Capture the cell that displays the provided text and extract its (X, Y) central coordinate. 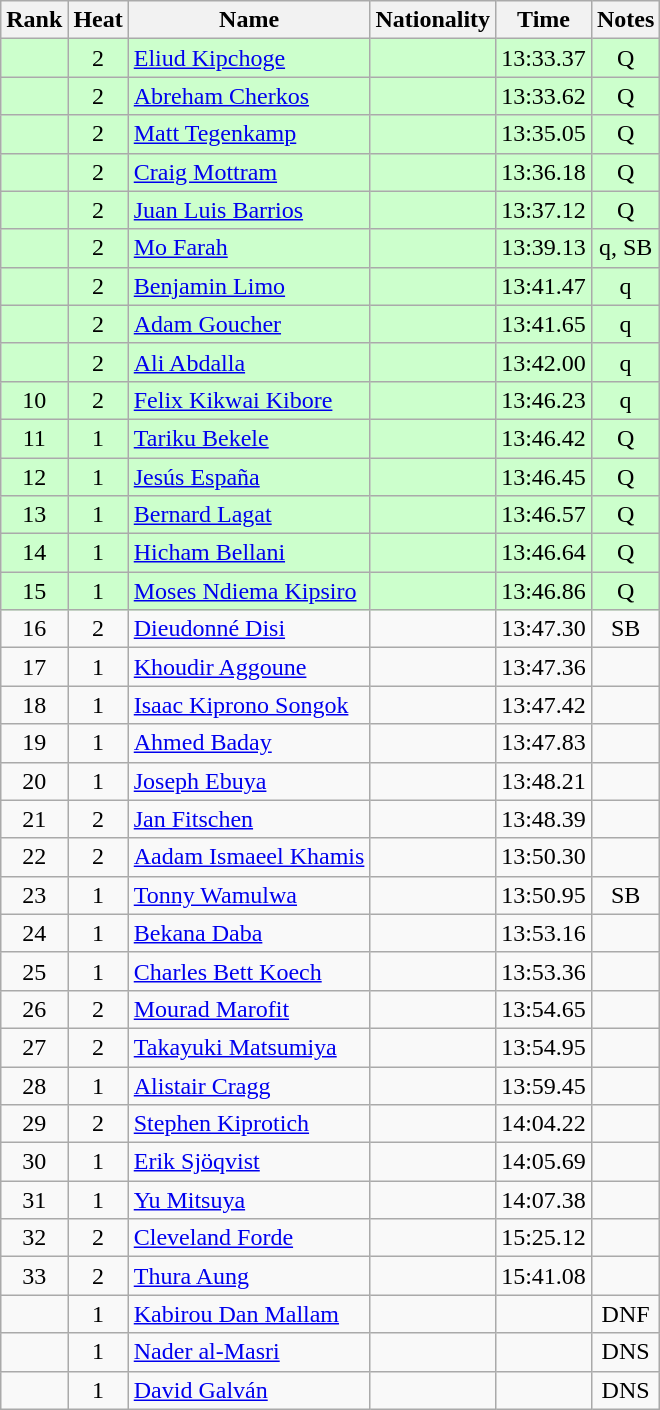
33 (34, 1276)
13:48.21 (544, 781)
Bernard Lagat (249, 515)
David Galván (249, 1390)
13:33.37 (544, 58)
13:46.23 (544, 400)
Abreham Cherkos (249, 96)
13:46.64 (544, 553)
13:50.95 (544, 895)
Stephen Kiprotich (249, 1124)
13:35.05 (544, 134)
24 (34, 933)
Nationality (433, 20)
Mourad Marofit (249, 1009)
21 (34, 819)
15:25.12 (544, 1238)
Eliud Kipchoge (249, 58)
13:41.47 (544, 286)
Notes (625, 20)
Tonny Wamulwa (249, 895)
32 (34, 1238)
14:05.69 (544, 1162)
Takayuki Matsumiya (249, 1047)
13:53.16 (544, 933)
Juan Luis Barrios (249, 210)
Charles Bett Koech (249, 971)
Joseph Ebuya (249, 781)
Bekana Daba (249, 933)
Moses Ndiema Kipsiro (249, 591)
13:37.12 (544, 210)
11 (34, 438)
23 (34, 895)
Heat (98, 20)
13:46.42 (544, 438)
13:39.13 (544, 248)
q, SB (625, 248)
DNF (625, 1314)
30 (34, 1162)
Felix Kikwai Kibore (249, 400)
Ali Abdalla (249, 362)
Yu Mitsuya (249, 1200)
Ahmed Baday (249, 743)
13:47.36 (544, 667)
20 (34, 781)
13:50.30 (544, 857)
Tariku Bekele (249, 438)
12 (34, 477)
13 (34, 515)
Hicham Bellani (249, 553)
Jan Fitschen (249, 819)
13:46.45 (544, 477)
13:54.95 (544, 1047)
13:48.39 (544, 819)
13:53.36 (544, 971)
14:04.22 (544, 1124)
15:41.08 (544, 1276)
13:54.65 (544, 1009)
13:46.57 (544, 515)
27 (34, 1047)
Craig Mottram (249, 172)
13:47.83 (544, 743)
13:47.30 (544, 629)
18 (34, 705)
Isaac Kiprono Songok (249, 705)
Erik Sjöqvist (249, 1162)
19 (34, 743)
Matt Tegenkamp (249, 134)
Kabirou Dan Mallam (249, 1314)
Nader al-Masri (249, 1352)
25 (34, 971)
13:41.65 (544, 324)
14 (34, 553)
26 (34, 1009)
Jesús España (249, 477)
22 (34, 857)
31 (34, 1200)
13:42.00 (544, 362)
15 (34, 591)
13:46.86 (544, 591)
14:07.38 (544, 1200)
Mo Farah (249, 248)
Dieudonné Disi (249, 629)
Benjamin Limo (249, 286)
17 (34, 667)
Alistair Cragg (249, 1085)
13:59.45 (544, 1085)
Cleveland Forde (249, 1238)
13:36.18 (544, 172)
Name (249, 20)
Adam Goucher (249, 324)
10 (34, 400)
29 (34, 1124)
Thura Aung (249, 1276)
28 (34, 1085)
Time (544, 20)
13:33.62 (544, 96)
13:47.42 (544, 705)
Khoudir Aggoune (249, 667)
Aadam Ismaeel Khamis (249, 857)
Rank (34, 20)
16 (34, 629)
